Extract the (X, Y) coordinate from the center of the cell holding the provided text.  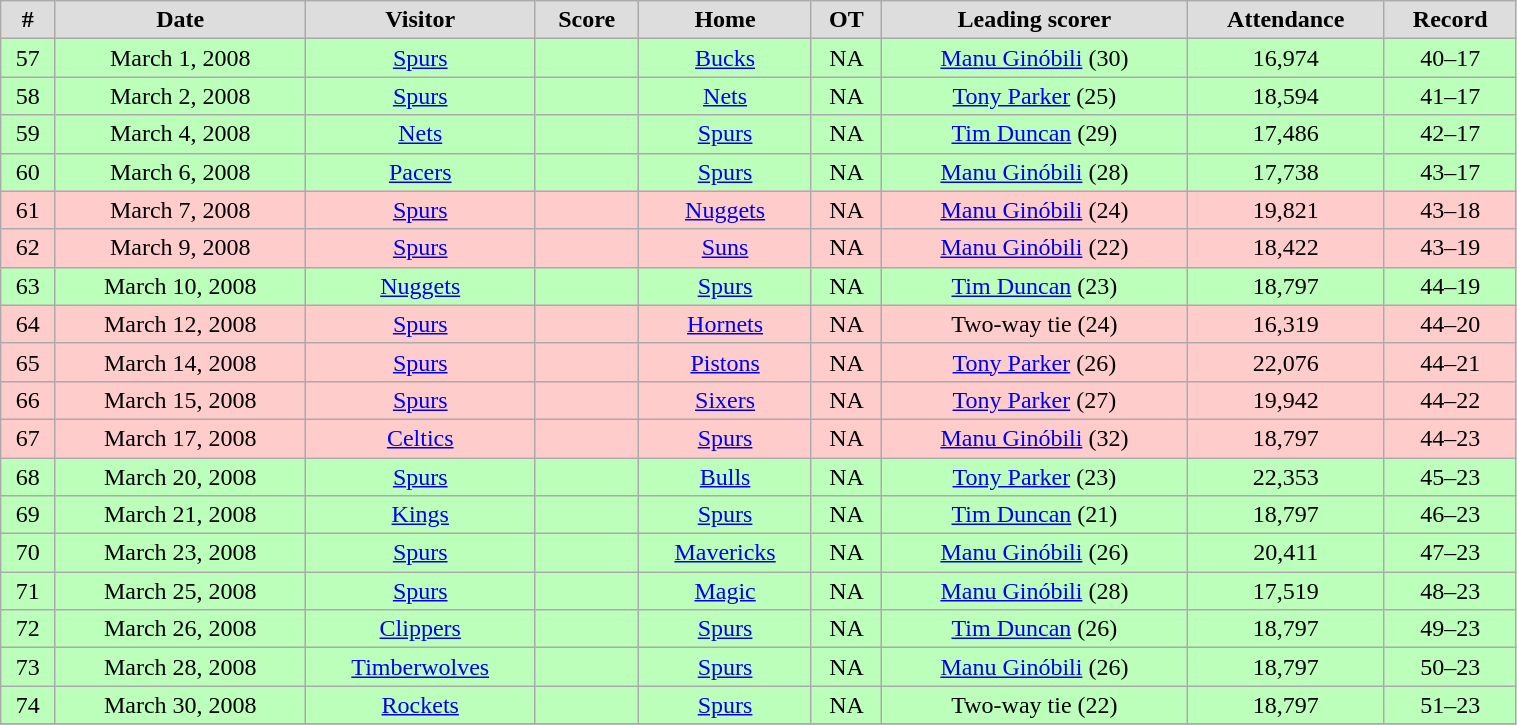
Manu Ginóbili (22) (1035, 248)
50–23 (1450, 667)
Tim Duncan (29) (1035, 134)
Two-way tie (22) (1035, 705)
March 21, 2008 (180, 515)
49–23 (1450, 629)
65 (28, 362)
March 4, 2008 (180, 134)
Manu Ginóbili (32) (1035, 438)
20,411 (1286, 553)
18,422 (1286, 248)
Clippers (420, 629)
19,821 (1286, 210)
# (28, 20)
48–23 (1450, 591)
16,974 (1286, 58)
March 30, 2008 (180, 705)
Magic (726, 591)
44–19 (1450, 286)
61 (28, 210)
March 15, 2008 (180, 400)
Attendance (1286, 20)
Home (726, 20)
March 7, 2008 (180, 210)
44–22 (1450, 400)
Two-way tie (24) (1035, 324)
57 (28, 58)
March 23, 2008 (180, 553)
Pistons (726, 362)
46–23 (1450, 515)
72 (28, 629)
Bulls (726, 477)
March 12, 2008 (180, 324)
March 9, 2008 (180, 248)
68 (28, 477)
43–19 (1450, 248)
51–23 (1450, 705)
Hornets (726, 324)
Tony Parker (25) (1035, 96)
March 28, 2008 (180, 667)
60 (28, 172)
Date (180, 20)
63 (28, 286)
Tim Duncan (21) (1035, 515)
Tony Parker (23) (1035, 477)
Rockets (420, 705)
Score (586, 20)
March 25, 2008 (180, 591)
43–18 (1450, 210)
74 (28, 705)
Tony Parker (27) (1035, 400)
17,738 (1286, 172)
44–21 (1450, 362)
Suns (726, 248)
March 26, 2008 (180, 629)
Manu Ginóbili (24) (1035, 210)
70 (28, 553)
Visitor (420, 20)
Celtics (420, 438)
22,076 (1286, 362)
47–23 (1450, 553)
62 (28, 248)
March 2, 2008 (180, 96)
44–20 (1450, 324)
41–17 (1450, 96)
66 (28, 400)
March 10, 2008 (180, 286)
March 14, 2008 (180, 362)
59 (28, 134)
March 17, 2008 (180, 438)
16,319 (1286, 324)
Timberwolves (420, 667)
Pacers (420, 172)
44–23 (1450, 438)
Bucks (726, 58)
45–23 (1450, 477)
19,942 (1286, 400)
73 (28, 667)
Tim Duncan (26) (1035, 629)
Kings (420, 515)
March 6, 2008 (180, 172)
22,353 (1286, 477)
Sixers (726, 400)
Tony Parker (26) (1035, 362)
Manu Ginóbili (30) (1035, 58)
17,486 (1286, 134)
18,594 (1286, 96)
Tim Duncan (23) (1035, 286)
58 (28, 96)
43–17 (1450, 172)
OT (846, 20)
64 (28, 324)
71 (28, 591)
42–17 (1450, 134)
69 (28, 515)
March 1, 2008 (180, 58)
Leading scorer (1035, 20)
Record (1450, 20)
17,519 (1286, 591)
Mavericks (726, 553)
40–17 (1450, 58)
67 (28, 438)
March 20, 2008 (180, 477)
